Detect which cell encompasses the target text, then output its [X, Y] center coordinate. 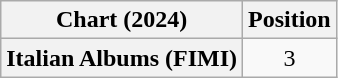
3 [290, 58]
Chart (2024) [122, 20]
Italian Albums (FIMI) [122, 58]
Position [290, 20]
